Capture the cell that displays the provided text and extract its (x, y) central coordinate. 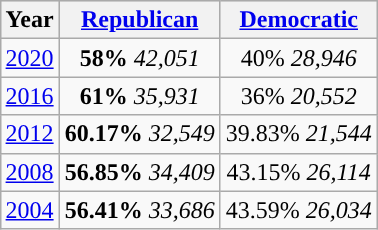
56.85% 34,409 (140, 172)
Democratic (298, 20)
2012 (30, 134)
40% 28,946 (298, 58)
Republican (140, 20)
39.83% 21,544 (298, 134)
56.41% 33,686 (140, 210)
61% 35,931 (140, 96)
36% 20,552 (298, 96)
Year (30, 20)
2004 (30, 210)
2008 (30, 172)
43.15% 26,114 (298, 172)
60.17% 32,549 (140, 134)
43.59% 26,034 (298, 210)
58% 42,051 (140, 58)
2016 (30, 96)
2020 (30, 58)
